Return [x, y] of the center of cell containing provided text 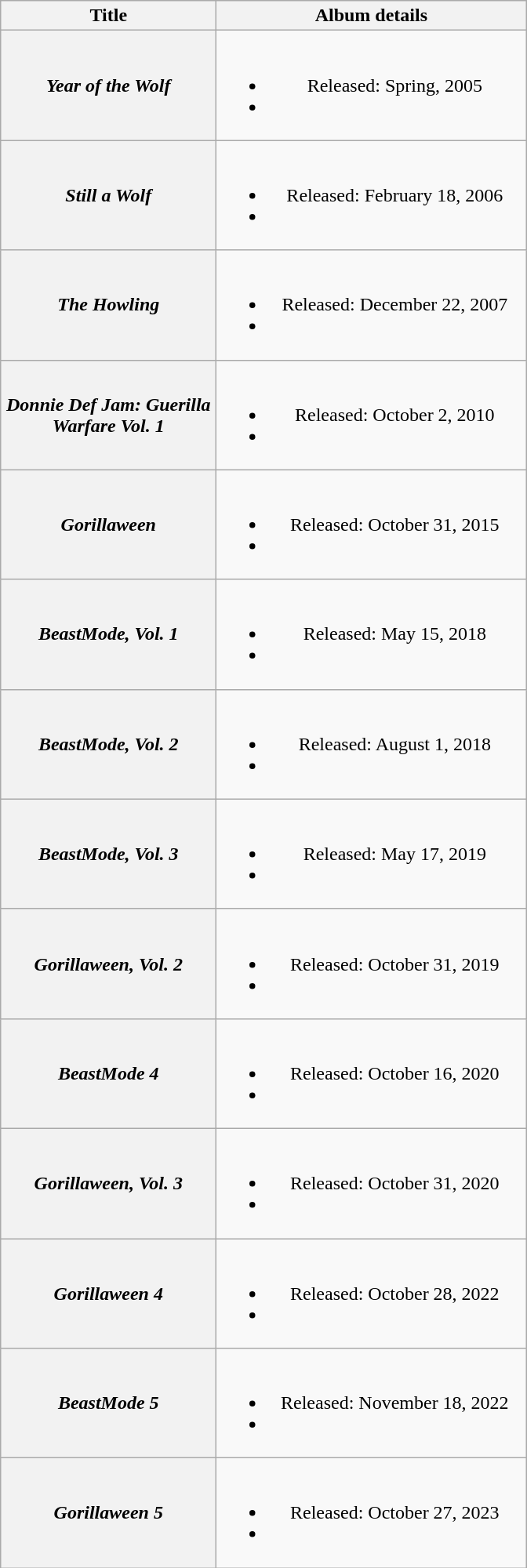
Album details [372, 16]
Gorillaween, Vol. 2 [108, 964]
Gorillaween [108, 524]
Title [108, 16]
Released: October 31, 2015 [372, 524]
Released: May 15, 2018 [372, 634]
BeastMode 4 [108, 1073]
Still a Wolf [108, 195]
Released: October 31, 2020 [372, 1183]
Released: October 31, 2019 [372, 964]
Gorillaween 4 [108, 1294]
Released: August 1, 2018 [372, 744]
Released: November 18, 2022 [372, 1403]
Year of the Wolf [108, 85]
Released: October 27, 2023 [372, 1513]
Released: October 2, 2010 [372, 415]
Released: October 16, 2020 [372, 1073]
Donnie Def Jam: Guerilla Warfare Vol. 1 [108, 415]
Released: October 28, 2022 [372, 1294]
Released: December 22, 2007 [372, 305]
BeastMode, Vol. 2 [108, 744]
Released: Spring, 2005 [372, 85]
BeastMode, Vol. 3 [108, 854]
Released: May 17, 2019 [372, 854]
The Howling [108, 305]
Released: February 18, 2006 [372, 195]
Gorillaween, Vol. 3 [108, 1183]
BeastMode 5 [108, 1403]
Gorillaween 5 [108, 1513]
BeastMode, Vol. 1 [108, 634]
